Find where the given text appears and provide that cell's center as (X, Y) coordinate. 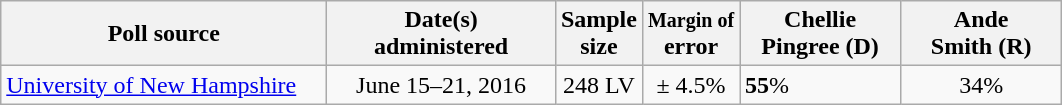
± 4.5% (690, 85)
Date(s)administered (442, 34)
Samplesize (598, 34)
34% (982, 85)
55% (820, 85)
Margin oferror (690, 34)
AndeSmith (R) (982, 34)
June 15–21, 2016 (442, 85)
Poll source (164, 34)
ChelliePingree (D) (820, 34)
248 LV (598, 85)
University of New Hampshire (164, 85)
